Pinpoint the cell where the given text exists, returning its (x, y) midpoint coordinate. 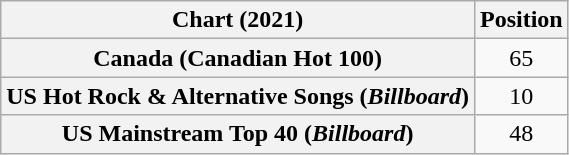
48 (521, 134)
US Mainstream Top 40 (Billboard) (238, 134)
Chart (2021) (238, 20)
US Hot Rock & Alternative Songs (Billboard) (238, 96)
Canada (Canadian Hot 100) (238, 58)
65 (521, 58)
10 (521, 96)
Position (521, 20)
